Find where the given text appears and provide that cell's center as (X, Y) coordinate. 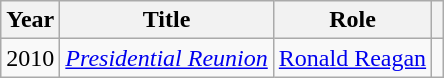
2010 (30, 58)
Title (166, 20)
Ronald Reagan (352, 58)
Presidential Reunion (166, 58)
Year (30, 20)
Role (352, 20)
